Capture the cell that displays the provided text and extract its [x, y] central coordinate. 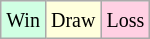
Draw [72, 20]
Win [24, 20]
Loss [126, 20]
